Locate the cell with the specified text and output its [x, y] center coordinate. 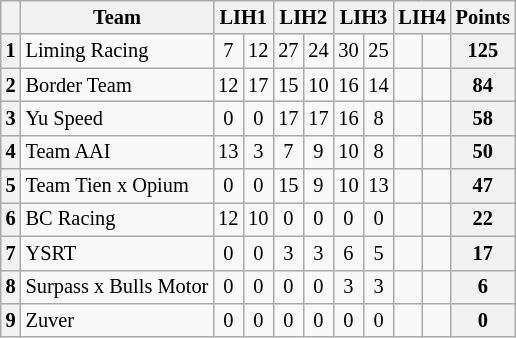
47 [483, 186]
22 [483, 219]
Liming Racing [118, 51]
YSRT [118, 253]
50 [483, 152]
2 [11, 85]
Border Team [118, 85]
Points [483, 17]
1 [11, 51]
LIH2 [303, 17]
BC Racing [118, 219]
84 [483, 85]
125 [483, 51]
30 [348, 51]
Team Tien x Opium [118, 186]
Team [118, 17]
24 [318, 51]
LIH1 [243, 17]
25 [378, 51]
Team AAI [118, 152]
14 [378, 85]
58 [483, 118]
4 [11, 152]
Zuver [118, 320]
Yu Speed [118, 118]
LIH4 [422, 17]
LIH3 [363, 17]
Surpass x Bulls Motor [118, 287]
27 [288, 51]
